Identify which cell holds the provided text, then report its [X, Y] central coordinate. 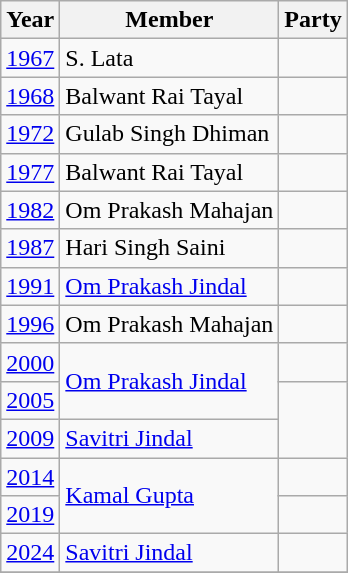
1982 [30, 210]
2019 [30, 515]
1991 [30, 286]
2009 [30, 438]
Party [313, 20]
S. Lata [170, 58]
Hari Singh Saini [170, 248]
1967 [30, 58]
1977 [30, 172]
1972 [30, 134]
2000 [30, 362]
2005 [30, 400]
1987 [30, 248]
Kamal Gupta [170, 496]
1996 [30, 324]
Member [170, 20]
1968 [30, 96]
Year [30, 20]
2014 [30, 477]
2024 [30, 553]
Gulab Singh Dhiman [170, 134]
